Pinpoint the cell where the given text exists, returning its (X, Y) midpoint coordinate. 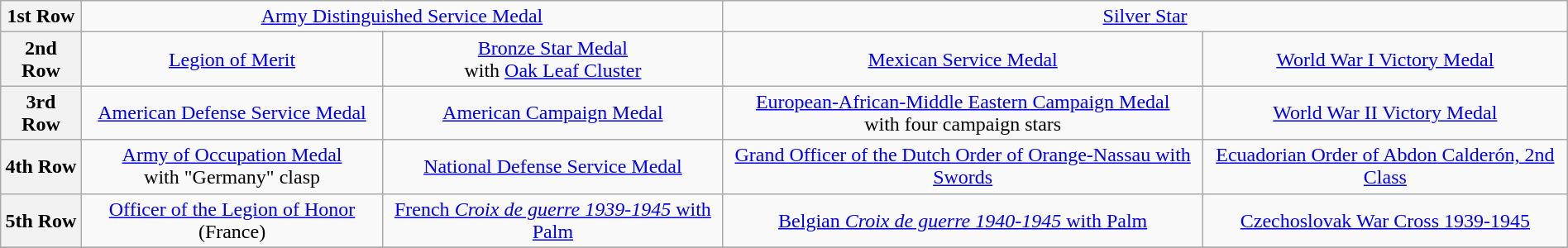
National Defense Service Medal (552, 167)
World War I Victory Medal (1384, 60)
Legion of Merit (232, 60)
French Croix de guerre 1939-1945 with Palm (552, 220)
Bronze Star Medal with Oak Leaf Cluster (552, 60)
2nd Row (41, 60)
American Defense Service Medal (232, 112)
Army of Occupation Medal with "Germany" clasp (232, 167)
Mexican Service Medal (963, 60)
European-African-Middle Eastern Campaign Medal with four campaign stars (963, 112)
Grand Officer of the Dutch Order of Orange-Nassau with Swords (963, 167)
Officer of the Legion of Honor (France) (232, 220)
3rd Row (41, 112)
World War II Victory Medal (1384, 112)
Ecuadorian Order of Abdon Calderón, 2nd Class (1384, 167)
1st Row (41, 17)
5th Row (41, 220)
Silver Star (1145, 17)
American Campaign Medal (552, 112)
Belgian Croix de guerre 1940-1945 with Palm (963, 220)
4th Row (41, 167)
Czechoslovak War Cross 1939-1945 (1384, 220)
Army Distinguished Service Medal (402, 17)
